For the text-containing cell, return its midpoint in (X, Y) coordinate format. 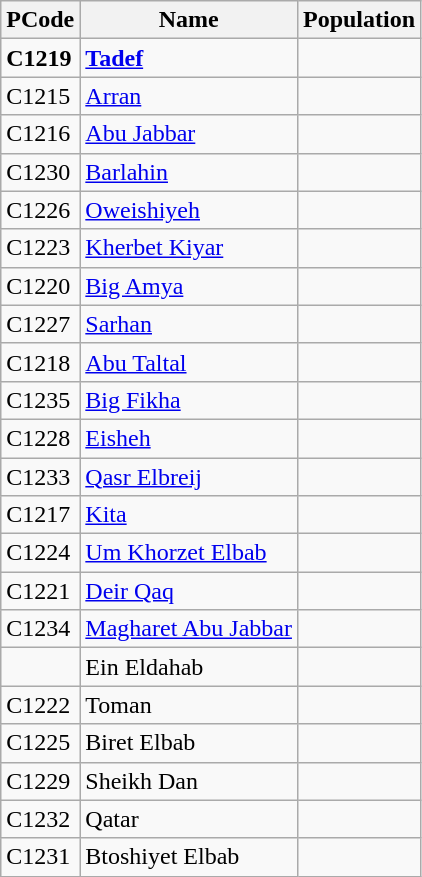
C1219 (40, 58)
Abu Taltal (189, 362)
Sarhan (189, 324)
Oweishiyeh (189, 210)
C1228 (40, 438)
PCode (40, 20)
C1217 (40, 515)
C1216 (40, 134)
C1215 (40, 96)
C1231 (40, 857)
C1224 (40, 553)
Qatar (189, 819)
Big Fikha (189, 400)
C1221 (40, 591)
Population (358, 20)
Qasr Elbreij (189, 477)
C1232 (40, 819)
C1234 (40, 629)
C1225 (40, 743)
Sheikh Dan (189, 781)
Tadef (189, 58)
Kherbet Kiyar (189, 248)
C1235 (40, 400)
C1229 (40, 781)
C1233 (40, 477)
Biret Elbab (189, 743)
C1222 (40, 705)
Toman (189, 705)
Kita (189, 515)
Deir Qaq (189, 591)
Magharet Abu Jabbar (189, 629)
Barlahin (189, 172)
Big Amya (189, 286)
C1218 (40, 362)
Name (189, 20)
C1220 (40, 286)
C1223 (40, 248)
Abu Jabbar (189, 134)
Arran (189, 96)
Um Khorzet Elbab (189, 553)
C1227 (40, 324)
Eisheh (189, 438)
Btoshiyet Elbab (189, 857)
Ein Eldahab (189, 667)
C1230 (40, 172)
C1226 (40, 210)
